Scan for the cell matching the given text and deliver its [x, y] coordinate at center. 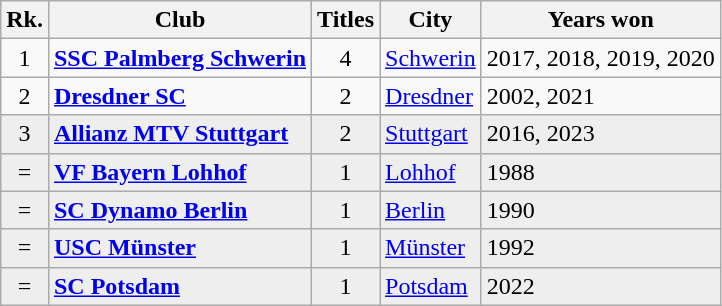
Berlin [431, 210]
VF Bayern Lohhof [180, 172]
SSC Palmberg Schwerin [180, 58]
Stuttgart [431, 134]
Lohhof [431, 172]
City [431, 20]
Dresdner [431, 96]
2017, 2018, 2019, 2020 [600, 58]
1990 [600, 210]
SC Dynamo Berlin [180, 210]
4 [346, 58]
2016, 2023 [600, 134]
Allianz MTV Stuttgart [180, 134]
USC Münster [180, 248]
Münster [431, 248]
Rk. [25, 20]
2002, 2021 [600, 96]
3 [25, 134]
SC Potsdam [180, 286]
Schwerin [431, 58]
1988 [600, 172]
Titles [346, 20]
Club [180, 20]
Years won [600, 20]
Potsdam [431, 286]
2022 [600, 286]
Dresdner SC [180, 96]
1992 [600, 248]
